Return the [x, y] coordinate for the center point of the cell that contains the specified text.  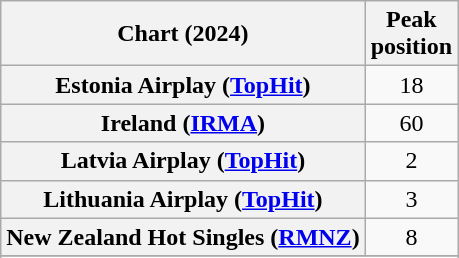
Chart (2024) [183, 34]
New Zealand Hot Singles (RMNZ) [183, 237]
18 [411, 85]
Latvia Airplay (TopHit) [183, 161]
8 [411, 237]
3 [411, 199]
Peakposition [411, 34]
2 [411, 161]
Lithuania Airplay (TopHit) [183, 199]
60 [411, 123]
Estonia Airplay (TopHit) [183, 85]
Ireland (IRMA) [183, 123]
